Determine the [X, Y] coordinate at the center of the cell enclosing the given text.  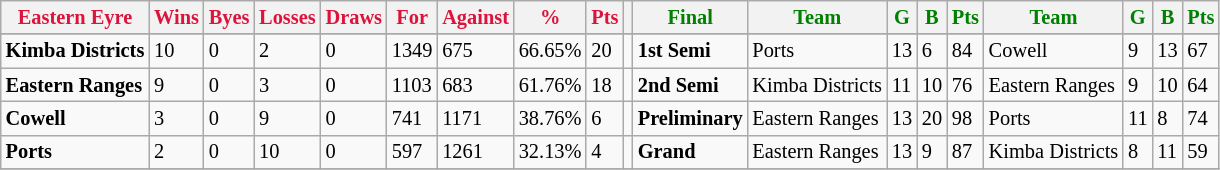
For [412, 17]
741 [412, 118]
64 [1200, 85]
Grand [690, 152]
67 [1200, 51]
Eastern Eyre [75, 17]
84 [966, 51]
2nd Semi [690, 85]
Losses [287, 17]
Preliminary [690, 118]
74 [1200, 118]
32.13% [550, 152]
59 [1200, 152]
76 [966, 85]
675 [476, 51]
Final [690, 17]
18 [604, 85]
38.76% [550, 118]
Draws [354, 17]
66.65% [550, 51]
1349 [412, 51]
% [550, 17]
683 [476, 85]
87 [966, 152]
Wins [176, 17]
4 [604, 152]
Against [476, 17]
98 [966, 118]
597 [412, 152]
1171 [476, 118]
Byes [229, 17]
1261 [476, 152]
1st Semi [690, 51]
1103 [412, 85]
61.76% [550, 85]
